Locate the cell with the specified text and output its [x, y] center coordinate. 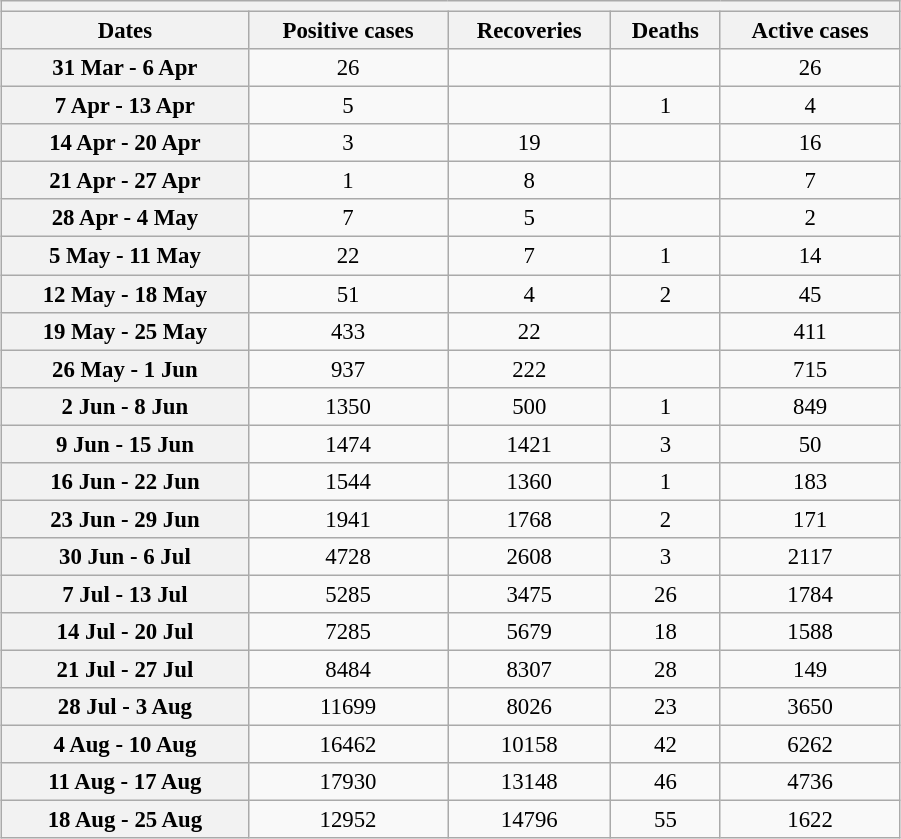
171 [810, 519]
5 May - 11 May [126, 256]
1588 [810, 632]
4728 [348, 557]
7 Apr - 13 Apr [126, 106]
21 Apr - 27 Apr [126, 181]
849 [810, 406]
7 Jul - 13 Jul [126, 594]
28 Apr - 4 May [126, 218]
12952 [348, 820]
31 Mar - 6 Apr [126, 68]
937 [348, 369]
2 Jun - 8 Jun [126, 406]
14 Apr - 20 Apr [126, 143]
18 Aug - 25 Aug [126, 820]
21 Jul - 27 Jul [126, 669]
9 Jun - 15 Jun [126, 444]
2117 [810, 557]
51 [348, 293]
183 [810, 481]
3475 [530, 594]
1768 [530, 519]
5679 [530, 632]
1474 [348, 444]
30 Jun - 6 Jul [126, 557]
46 [666, 782]
16 Jun - 22 Jun [126, 481]
12 May - 18 May [126, 293]
1544 [348, 481]
8484 [348, 669]
Recoveries [530, 30]
45 [810, 293]
1421 [530, 444]
18 [666, 632]
7285 [348, 632]
28 Jul - 3 Aug [126, 707]
1622 [810, 820]
42 [666, 745]
26 May - 1 Jun [126, 369]
Active cases [810, 30]
8307 [530, 669]
28 [666, 669]
500 [530, 406]
1360 [530, 481]
8026 [530, 707]
8 [530, 181]
23 Jun - 29 Jun [126, 519]
55 [666, 820]
11699 [348, 707]
715 [810, 369]
10158 [530, 745]
23 [666, 707]
16462 [348, 745]
4736 [810, 782]
5285 [348, 594]
3650 [810, 707]
1350 [348, 406]
2608 [530, 557]
13148 [530, 782]
1784 [810, 594]
Positive cases [348, 30]
149 [810, 669]
50 [810, 444]
16 [810, 143]
1941 [348, 519]
14 Jul - 20 Jul [126, 632]
14 [810, 256]
4 Aug - 10 Aug [126, 745]
Dates [126, 30]
19 May - 25 May [126, 331]
433 [348, 331]
222 [530, 369]
411 [810, 331]
11 Aug - 17 Aug [126, 782]
19 [530, 143]
14796 [530, 820]
Deaths [666, 30]
17930 [348, 782]
6262 [810, 745]
